Locate the cell with the specified text and output its [x, y] center coordinate. 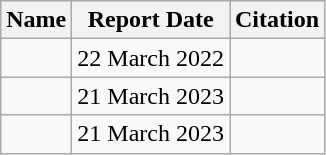
Report Date [151, 20]
Citation [278, 20]
Name [36, 20]
22 March 2022 [151, 58]
